For the text-containing cell, return its midpoint in [X, Y] coordinate format. 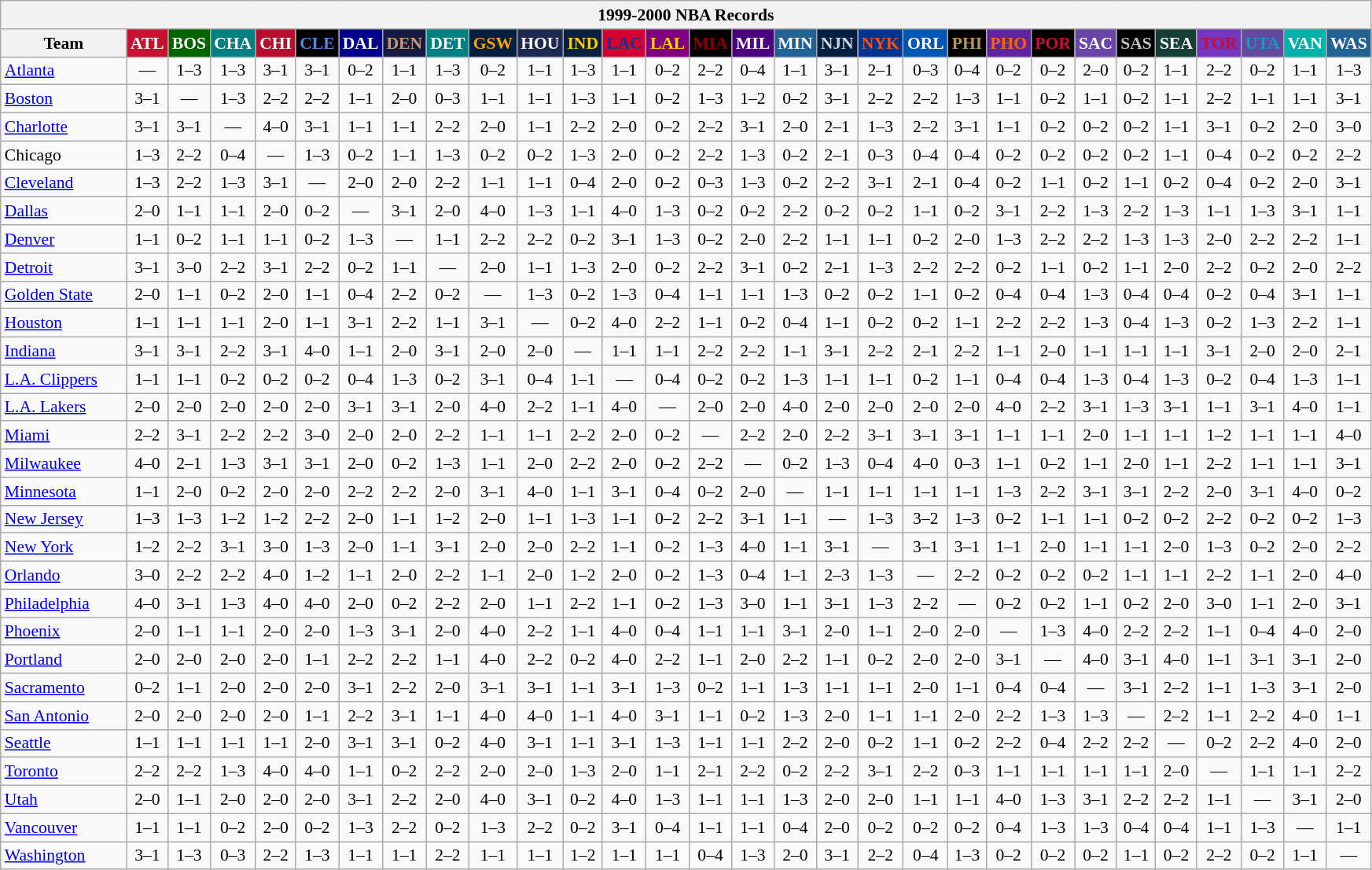
CHA [233, 43]
ATL [148, 43]
LAL [668, 43]
L.A. Clippers [64, 379]
Portland [64, 660]
Toronto [64, 772]
POR [1053, 43]
1999-2000 NBA Records [686, 15]
ORL [926, 43]
2–3 [837, 576]
Charlotte [64, 127]
DET [448, 43]
GSW [494, 43]
HOU [539, 43]
Miami [64, 436]
Houston [64, 323]
Team [64, 43]
NJN [837, 43]
Seattle [64, 743]
L.A. Lakers [64, 407]
SEA [1176, 43]
DAL [361, 43]
Dallas [64, 212]
Golden State [64, 295]
DEN [404, 43]
Utah [64, 800]
Minnesota [64, 492]
VAN [1305, 43]
New York [64, 547]
BOS [189, 43]
IND [583, 43]
NYK [881, 43]
Vancouver [64, 828]
SAC [1096, 43]
Phoenix [64, 632]
San Antonio [64, 716]
Milwaukee [64, 463]
Chicago [64, 155]
MIA [710, 43]
Washington [64, 856]
SAS [1136, 43]
PHO [1008, 43]
MIN [795, 43]
Orlando [64, 576]
Sacramento [64, 688]
CHI [275, 43]
UTA [1263, 43]
TOR [1219, 43]
Indiana [64, 352]
MIL [753, 43]
Philadelphia [64, 603]
Cleveland [64, 183]
PHI [967, 43]
WAS [1349, 43]
New Jersey [64, 519]
LAC [624, 43]
Boston [64, 99]
3–2 [926, 519]
Atlanta [64, 71]
Detroit [64, 267]
Denver [64, 239]
CLE [318, 43]
